Return (x, y) of the center of cell containing provided text 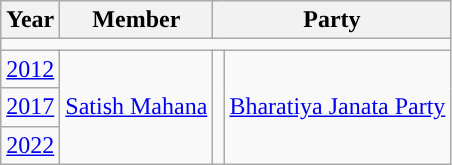
2017 (30, 107)
2012 (30, 69)
Bharatiya Janata Party (338, 107)
Member (136, 20)
Year (30, 20)
Party (332, 20)
2022 (30, 145)
Satish Mahana (136, 107)
